Provide the (x, y) coordinate of the cell's center where the given text is located.  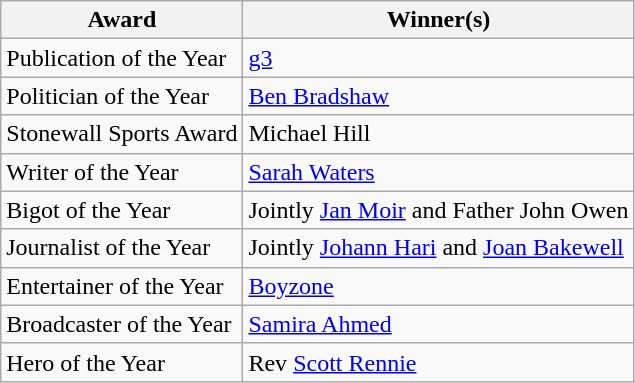
Writer of the Year (122, 172)
Hero of the Year (122, 362)
Broadcaster of the Year (122, 324)
Jointly Jan Moir and Father John Owen (438, 210)
Michael Hill (438, 134)
Winner(s) (438, 20)
Boyzone (438, 286)
Rev Scott Rennie (438, 362)
Publication of the Year (122, 58)
g3 (438, 58)
Sarah Waters (438, 172)
Politician of the Year (122, 96)
Award (122, 20)
Samira Ahmed (438, 324)
Entertainer of the Year (122, 286)
Stonewall Sports Award (122, 134)
Journalist of the Year (122, 248)
Ben Bradshaw (438, 96)
Bigot of the Year (122, 210)
Jointly Johann Hari and Joan Bakewell (438, 248)
